Scan for the cell matching the given text and deliver its (X, Y) coordinate at center. 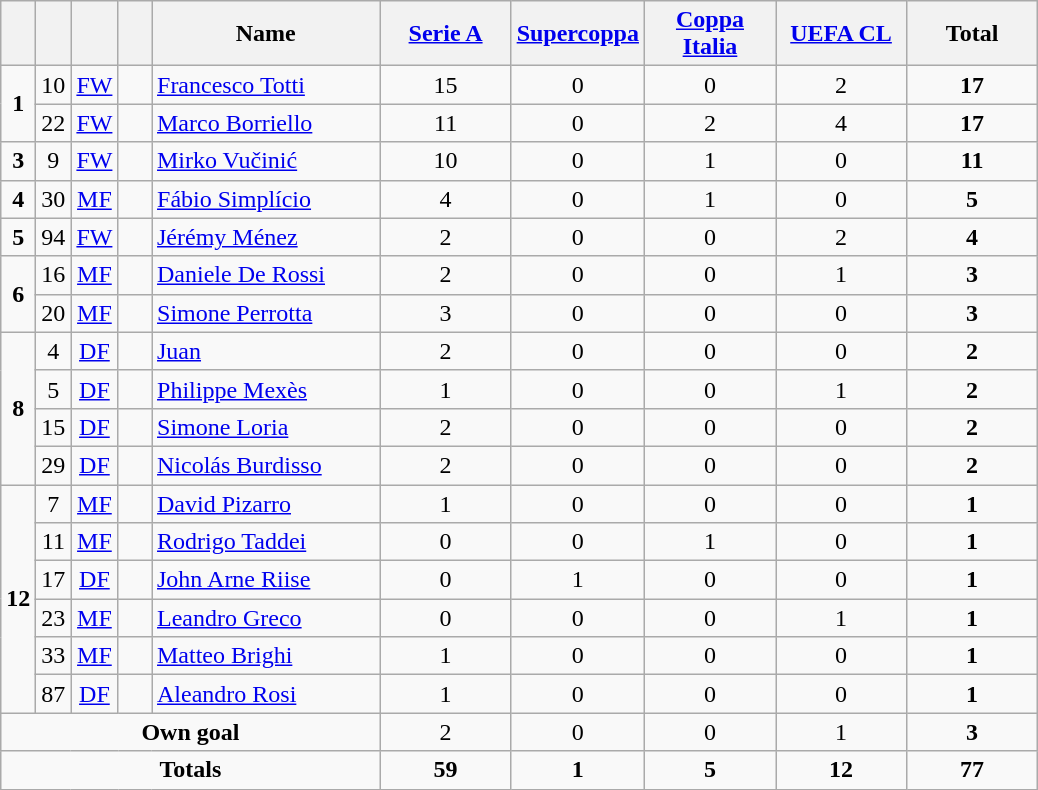
Philippe Mexès (266, 389)
29 (54, 465)
9 (54, 161)
Serie A (446, 34)
23 (54, 618)
Own goal (190, 732)
Rodrigo Taddei (266, 542)
59 (446, 770)
Juan (266, 351)
16 (54, 275)
John Arne Riise (266, 580)
Marco Borriello (266, 123)
Mirko Vučinić (266, 161)
Jérémy Ménez (266, 237)
22 (54, 123)
Simone Loria (266, 427)
87 (54, 694)
Aleandro Rosi (266, 694)
Totals (190, 770)
30 (54, 199)
Total (972, 34)
Name (266, 34)
Leandro Greco (266, 618)
Francesco Totti (266, 85)
Coppa Italia (710, 34)
8 (18, 408)
6 (18, 294)
Matteo Brighi (266, 656)
Nicolás Burdisso (266, 465)
94 (54, 237)
20 (54, 313)
David Pizarro (266, 503)
UEFA CL (842, 34)
7 (54, 503)
Daniele De Rossi (266, 275)
Fábio Simplício (266, 199)
Supercoppa (578, 34)
Simone Perrotta (266, 313)
77 (972, 770)
33 (54, 656)
